Find where the given text appears and provide that cell's center as (x, y) coordinate. 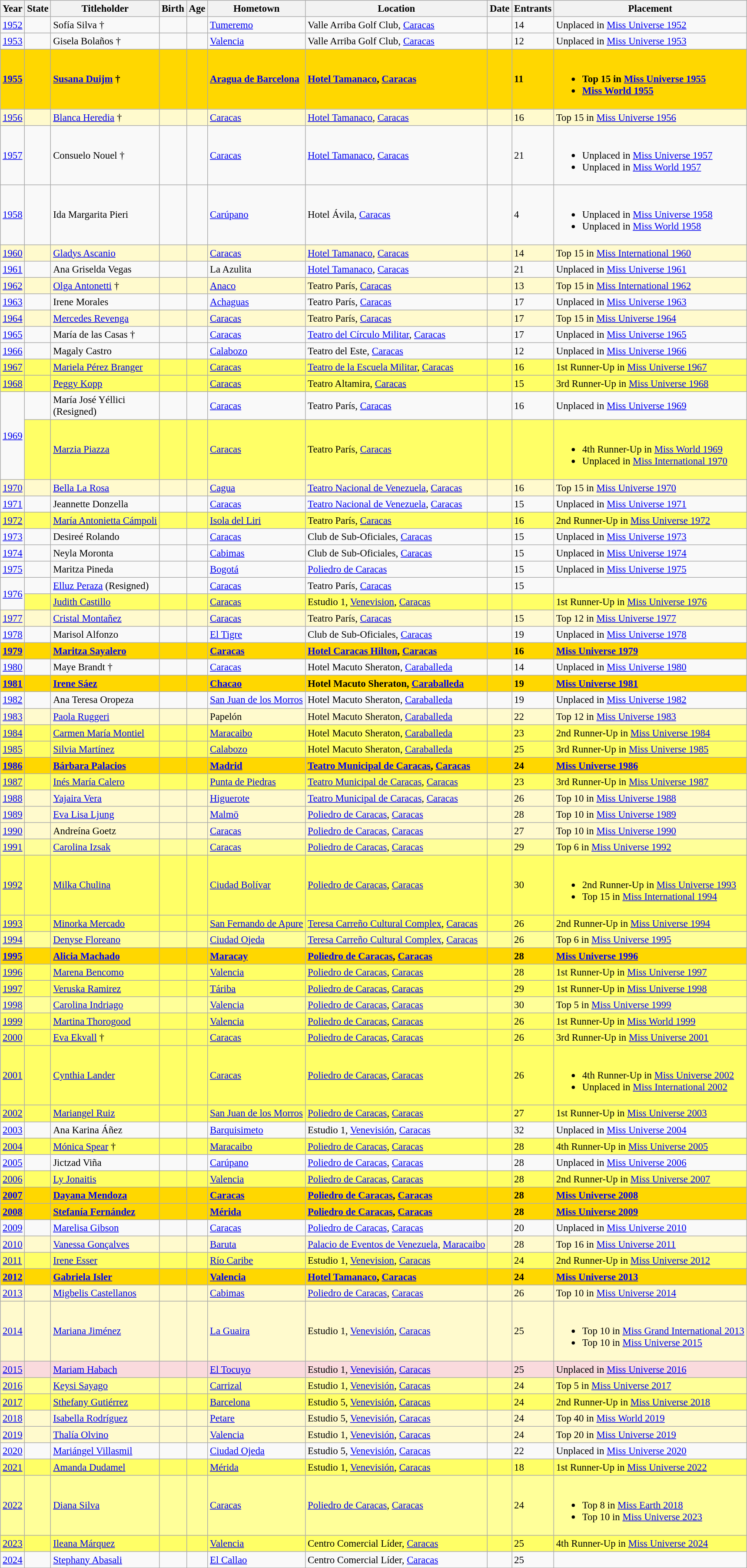
1980 (13, 667)
Barquisimeto (256, 1130)
1995 (13, 956)
Blanca Heredia † (105, 117)
Gabriela Isler (105, 1277)
2006 (13, 1179)
2003 (13, 1130)
Top 6 in Miss Universe 1992 (650, 847)
Miss Universe 1979 (650, 651)
Dayana Mendoza (105, 1195)
Aragua de Barcelona (256, 79)
Teatro del Círculo Militar, Caracas (396, 335)
Unplaced in Miss Universe 1975 (650, 569)
Sthefany Gutiérrez (105, 1402)
2002 (13, 1114)
Unplaced in Miss Universe 1969 (650, 406)
Consuelo Nouel † (105, 155)
Top 10 in Miss Universe 2014 (650, 1293)
María Antonietta Cámpoli (105, 520)
1988 (13, 798)
Ana Teresa Oropeza (105, 700)
13 (533, 286)
Unplaced in Miss Universe 1966 (650, 351)
Year (13, 9)
Unplaced in Miss Universe 1974 (650, 553)
Denyse Floreano (105, 939)
1978 (13, 635)
Inés María Calero (105, 782)
Sofía Silva † (105, 25)
1989 (13, 815)
Top 12 in Miss Universe 1983 (650, 716)
Location (396, 9)
1979 (13, 651)
Top 15 in Miss Universe 1970 (650, 488)
2nd Runner-Up in Miss Universe 1993Top 15 in Miss International 1994 (650, 885)
Ileana Márquez (105, 1543)
Unplaced in Miss Universe 1973 (650, 537)
Cynthia Lander (105, 1075)
Mariangel Ruiz (105, 1114)
Bárbara Palacios (105, 766)
Keysi Sayago (105, 1385)
Unplaced in Miss Universe 2006 (650, 1162)
Teatro Altamira, Caracas (396, 384)
3rd Runner-Up in Miss Universe 1987 (650, 782)
Miss Universe 1986 (650, 766)
Tumeremo (256, 25)
Unplaced in Miss Universe 2004 (650, 1130)
2020 (13, 1451)
Río Caribe (256, 1261)
Mercedes Revenga (105, 318)
4th Runner-Up in Miss Universe 2002Unplaced in Miss International 2002 (650, 1075)
2012 (13, 1277)
Unplaced in Miss Universe 2016 (650, 1369)
3rd Runner-Up in Miss Universe 1968 (650, 384)
Minorka Mercado (105, 923)
Top 5 in Miss Universe 2017 (650, 1385)
1981 (13, 684)
2022 (13, 1505)
Cristal Montañez (105, 619)
11 (533, 79)
Top 6 in Miss Universe 1995 (650, 939)
Hotel Ávila, Caracas (396, 215)
1952 (13, 25)
1st Runner-Up in Miss Universe 1997 (650, 972)
María José Yéllici(Resigned) (105, 406)
Miss Universe 2009 (650, 1212)
Baruta (256, 1244)
1953 (13, 41)
3rd Runner-Up in Miss Universe 2001 (650, 1038)
Marelisa Gibson (105, 1228)
Date (500, 9)
Gisela Bolaños † (105, 41)
2021 (13, 1467)
Diana Silva (105, 1505)
Andreína Goetz (105, 831)
Bogotá (256, 569)
Maritza Pineda (105, 569)
Veruska Ramirez (105, 989)
Entrants (533, 9)
Mariángel Villasmil (105, 1451)
Barcelona (256, 1402)
4th Runner-Up in Miss Universe 2005 (650, 1146)
2005 (13, 1162)
2000 (13, 1038)
Malmö (256, 815)
1963 (13, 302)
4th Runner-Up in Miss Universe 2024 (650, 1543)
Top 40 in Miss World 2019 (650, 1418)
1983 (13, 716)
1992 (13, 885)
Unplaced in Miss Universe 1971 (650, 504)
Unplaced in Miss Universe 1963 (650, 302)
1970 (13, 488)
Jictzad Viña (105, 1162)
1976 (13, 594)
18 (533, 1467)
Marena Bencomo (105, 972)
1962 (13, 286)
Maritza Sayalero (105, 651)
Top 10 in Miss Universe 1990 (650, 831)
Stephany Abasali (105, 1560)
Punta de Piedras (256, 782)
2nd Runner-Up in Miss Universe 2007 (650, 1179)
Marisol Alfonzo (105, 635)
1964 (13, 318)
2nd Runner-Up in Miss Universe 1984 (650, 733)
2013 (13, 1293)
Birth (173, 9)
Miss Universe 2008 (650, 1195)
Top 16 in Miss Universe 2011 (650, 1244)
Stefanía Fernández (105, 1212)
1971 (13, 504)
1993 (13, 923)
State (38, 9)
Age (197, 9)
Top 12 in Miss Universe 1977 (650, 619)
Neyla Moronta (105, 553)
2011 (13, 1261)
2007 (13, 1195)
Ciudad Bolívar (256, 885)
4 (533, 215)
Olga Antonetti † (105, 286)
1967 (13, 367)
Top 15 in Miss International 1962 (650, 286)
Papelón (256, 716)
Milka Chulina (105, 885)
1972 (13, 520)
Teatro del Este, Caracas (396, 351)
Unplaced in Miss Universe 1980 (650, 667)
Jeannette Donzella (105, 504)
2nd Runner-Up in Miss Universe 1972 (650, 520)
Miss Universe 2013 (650, 1277)
1966 (13, 351)
2009 (13, 1228)
Mariela Pérez Branger (105, 367)
Unplaced in Miss Universe 1952 (650, 25)
Isola del Liri (256, 520)
Palacio de Eventos de Venezuela, Maracaibo (396, 1244)
Hotel Caracas Hilton, Caracas (396, 651)
Unplaced in Miss Universe 1953 (650, 41)
Anaco (256, 286)
Petare (256, 1418)
Maracay (256, 956)
Mariana Jiménez (105, 1331)
2016 (13, 1385)
1960 (13, 253)
1961 (13, 269)
Irene Morales (105, 302)
2004 (13, 1146)
Top 10 in Miss Universe 1989 (650, 815)
Amanda Dudamel (105, 1467)
2018 (13, 1418)
1958 (13, 215)
2017 (13, 1402)
Magaly Castro (105, 351)
Unplaced in Miss Universe 2010 (650, 1228)
1991 (13, 847)
El Tigre (256, 635)
1977 (13, 619)
3rd Runner-Up in Miss Universe 1985 (650, 749)
La Azulita (256, 269)
Top 8 in Miss Earth 2018Top 10 in Miss Universe 2023 (650, 1505)
1987 (13, 782)
1996 (13, 972)
Irene Esser (105, 1261)
Unplaced in Miss Universe 1957Unplaced in Miss World 1957 (650, 155)
Desireé Rolando (105, 537)
1990 (13, 831)
1st Runner-Up in Miss Universe 1967 (650, 367)
Unplaced in Miss Universe 1965 (650, 335)
Poliedro de Caracas (396, 569)
Maye Brandt † (105, 667)
1st Runner-Up in Miss Universe 2003 (650, 1114)
1955 (13, 79)
2024 (13, 1560)
1985 (13, 749)
Carmen María Montiel (105, 733)
Placement (650, 9)
Alicia Machado (105, 956)
Ida Margarita Pieri (105, 215)
Yajaira Vera (105, 798)
2015 (13, 1369)
Madrid (256, 766)
Gladys Ascanio (105, 253)
1st Runner-Up in Miss Universe 2022 (650, 1467)
Mónica Spear † (105, 1146)
Miss Universe 1996 (650, 956)
Mariam Habach (105, 1369)
Marzia Piazza (105, 449)
María de las Casas † (105, 335)
Achaguas (256, 302)
1956 (13, 117)
Teatro de la Escuela Militar, Caracas (396, 367)
20 (533, 1228)
Carolina Indriago (105, 1005)
Top 10 in Miss Grand International 2013Top 10 in Miss Universe 2015 (650, 1331)
Peggy Kopp (105, 384)
Bella La Rosa (105, 488)
Paola Ruggeri (105, 716)
Top 20 in Miss Universe 2019 (650, 1435)
2010 (13, 1244)
2014 (13, 1331)
1st Runner-Up in Miss World 1999 (650, 1021)
Migbelis Castellanos (105, 1293)
2023 (13, 1543)
1969 (13, 436)
2001 (13, 1075)
La Guaira (256, 1331)
Thalía Olvino (105, 1435)
4th Runner-Up in Miss World 1969Unplaced in Miss International 1970 (650, 449)
Unplaced in Miss Universe 1961 (650, 269)
1986 (13, 766)
32 (533, 1130)
Top 5 in Miss Universe 1999 (650, 1005)
1994 (13, 939)
1957 (13, 155)
1999 (13, 1021)
Carolina Izsak (105, 847)
Susana Duijm † (105, 79)
Judith Castillo (105, 602)
Chacao (256, 684)
Unplaced in Miss Universe 2020 (650, 1451)
Táriba (256, 989)
2nd Runner-Up in Miss Universe 2018 (650, 1402)
Eva Ekvall † (105, 1038)
1984 (13, 733)
1982 (13, 700)
2nd Runner-Up in Miss Universe 1994 (650, 923)
Cagua (256, 488)
Eva Lisa Ljung (105, 815)
Hometown (256, 9)
Ana Griselda Vegas (105, 269)
1974 (13, 553)
Unplaced in Miss Universe 1958Unplaced in Miss World 1958 (650, 215)
San Fernando de Apure (256, 923)
Unplaced in Miss Universe 1982 (650, 700)
1965 (13, 335)
Top 15 in Miss Universe 1955Miss World 1955 (650, 79)
Isabella Rodríguez (105, 1418)
Irene Sáez (105, 684)
1968 (13, 384)
Higuerote (256, 798)
Top 15 in Miss International 1960 (650, 253)
1997 (13, 989)
Top 15 in Miss Universe 1956 (650, 117)
2019 (13, 1435)
Carrizal (256, 1385)
Top 10 in Miss Universe 1988 (650, 798)
El Tocuyo (256, 1369)
Martina Thorogood (105, 1021)
El Callao (256, 1560)
1st Runner-Up in Miss Universe 1976 (650, 602)
1973 (13, 537)
Elluz Peraza (Resigned) (105, 586)
1st Runner-Up in Miss Universe 1998 (650, 989)
1998 (13, 1005)
2008 (13, 1212)
Ly Jonaitis (105, 1179)
1975 (13, 569)
Top 15 in Miss Universe 1964 (650, 318)
Ana Karina Áñez (105, 1130)
Titleholder (105, 9)
2nd Runner-Up in Miss Universe 2012 (650, 1261)
Miss Universe 1981 (650, 684)
Silvia Martínez (105, 749)
Unplaced in Miss Universe 1978 (650, 635)
Vanessa Gonçalves (105, 1244)
